Scan for the cell matching the given text and deliver its [X, Y] coordinate at center. 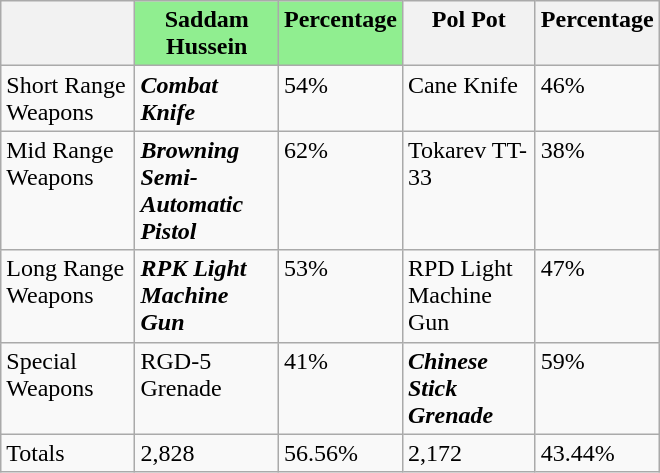
RPD Light Machine Gun [468, 296]
62% [341, 190]
38% [597, 190]
41% [341, 388]
Short Range Weapons [68, 98]
Pol Pot [468, 34]
46% [597, 98]
56.56% [341, 453]
54% [341, 98]
Combat Knife [207, 98]
43.44% [597, 453]
2,828 [207, 453]
Mid Range Weapons [68, 190]
59% [597, 388]
RGD-5 Grenade [207, 388]
RPK Light Machine Gun [207, 296]
Totals [68, 453]
53% [341, 296]
Cane Knife [468, 98]
Tokarev TT-33 [468, 190]
2,172 [468, 453]
Saddam Hussein [207, 34]
47% [597, 296]
Long Range Weapons [68, 296]
Chinese Stick Grenade [468, 388]
Browning Semi-Automatic Pistol [207, 190]
Special Weapons [68, 388]
